Extract the [x, y] coordinate from the center of the cell holding the provided text.  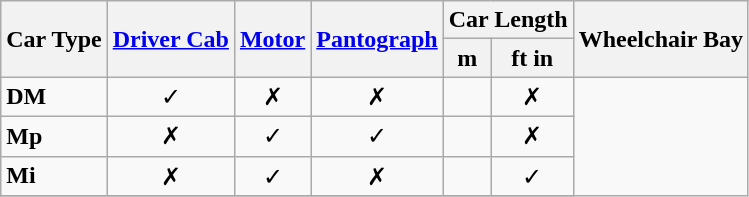
Motor [272, 39]
Mp [54, 136]
Driver Cab [170, 39]
m [467, 58]
Pantograph [377, 39]
Mi [54, 176]
Car Type [54, 39]
Wheelchair Bay [660, 39]
DM [54, 97]
Car Length [508, 20]
ft in [532, 58]
